Find where the given text appears and provide that cell's center as [x, y] coordinate. 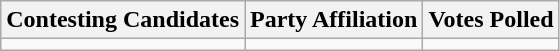
Votes Polled [491, 20]
Party Affiliation [334, 20]
Contesting Candidates [123, 20]
